From the cell containing the given text, extract its center point as [x, y] coordinate. 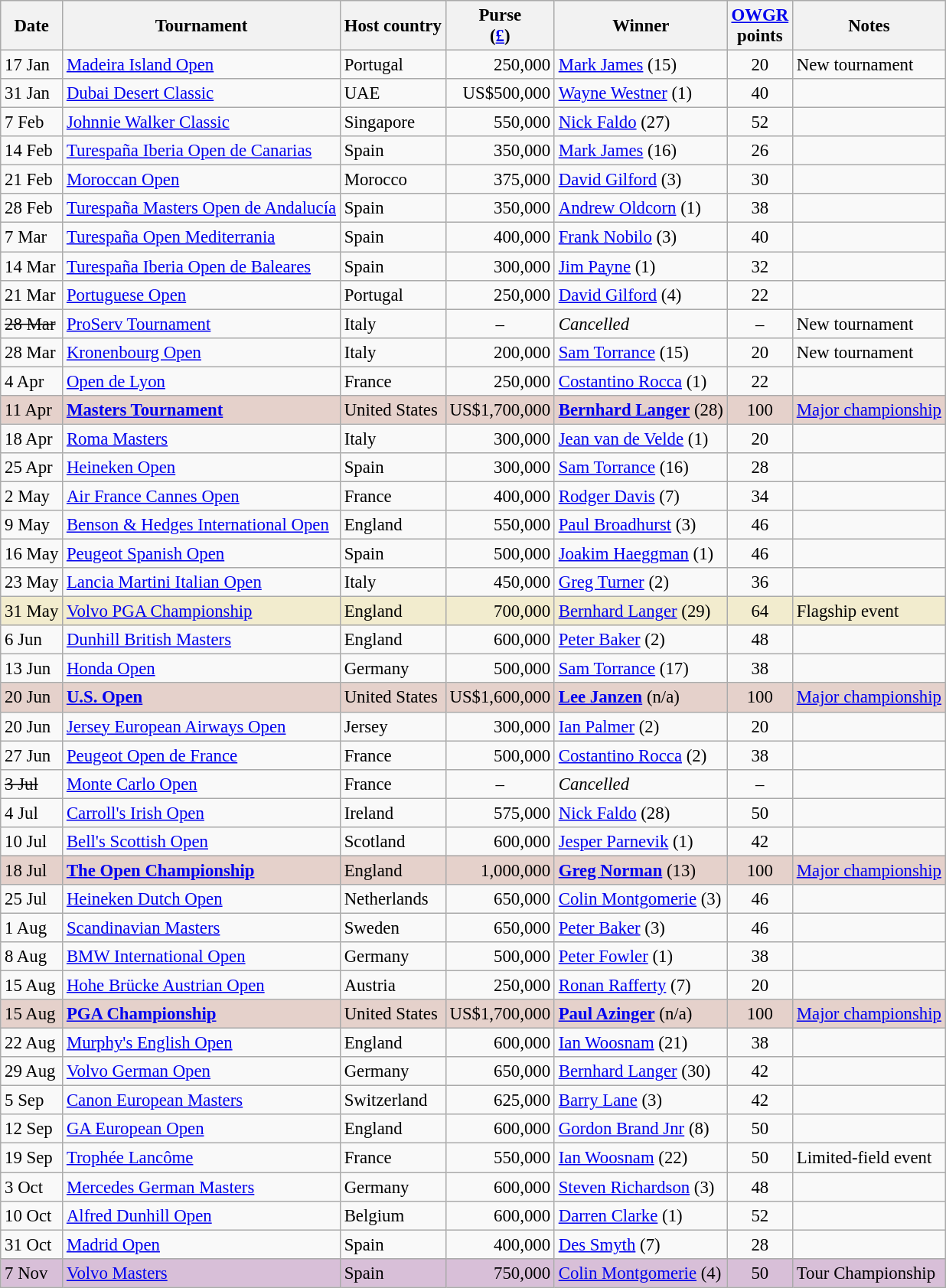
10 Oct [32, 1215]
Benson & Hedges International Open [202, 525]
Kronenbourg Open [202, 352]
Heineken Open [202, 468]
Jim Payne (1) [641, 266]
13 Jun [32, 669]
34 [759, 496]
64 [759, 611]
Peugeot Open de France [202, 755]
25 Jul [32, 899]
375,000 [500, 180]
Ireland [393, 813]
3 Oct [32, 1187]
Flagship event [869, 611]
Paul Broadhurst (3) [641, 525]
Sam Torrance (16) [641, 468]
Madeira Island Open [202, 65]
Bell's Scottish Open [202, 842]
7 Mar [32, 237]
8 Aug [32, 957]
22 Aug [32, 1043]
1 Aug [32, 928]
Ian Woosnam (21) [641, 1043]
5 Sep [32, 1101]
Scandinavian Masters [202, 928]
18 Jul [32, 870]
Notes [869, 26]
ProServ Tournament [202, 324]
Greg Turner (2) [641, 582]
Air France Cannes Open [202, 496]
Tournament [202, 26]
9 May [32, 525]
36 [759, 582]
Sam Torrance (15) [641, 352]
Volvo German Open [202, 1071]
10 Jul [32, 842]
14 Feb [32, 151]
US$500,000 [500, 93]
Dubai Desert Classic [202, 93]
Dunhill British Masters [202, 640]
2 May [32, 496]
Canon European Masters [202, 1101]
Jersey [393, 726]
6 Jun [32, 640]
Honda Open [202, 669]
Sam Torrance (17) [641, 669]
Colin Montgomerie (4) [641, 1273]
Andrew Oldcorn (1) [641, 209]
16 May [32, 554]
Date [32, 26]
BMW International Open [202, 957]
Moroccan Open [202, 180]
Trophée Lancôme [202, 1158]
Turespaña Iberia Open de Canarias [202, 151]
Austria [393, 986]
4 Jul [32, 813]
Jersey European Airways Open [202, 726]
4 Apr [32, 381]
23 May [32, 582]
17 Jan [32, 65]
Volvo Masters [202, 1273]
Joakim Haeggman (1) [641, 554]
18 Apr [32, 439]
Turespaña Iberia Open de Baleares [202, 266]
David Gilford (4) [641, 295]
Singapore [393, 122]
Costantino Rocca (1) [641, 381]
Madrid Open [202, 1244]
21 Mar [32, 295]
21 Feb [32, 180]
Belgium [393, 1215]
Paul Azinger (n/a) [641, 1014]
OWGRpoints [759, 26]
32 [759, 266]
Peter Baker (2) [641, 640]
Bernhard Langer (28) [641, 410]
Switzerland [393, 1101]
The Open Championship [202, 870]
Barry Lane (3) [641, 1101]
Turespaña Masters Open de Andalucía [202, 209]
Turespaña Open Mediterrania [202, 237]
Frank Nobilo (3) [641, 237]
Rodger Davis (7) [641, 496]
Alfred Dunhill Open [202, 1215]
Bernhard Langer (30) [641, 1071]
Masters Tournament [202, 410]
27 Jun [32, 755]
11 Apr [32, 410]
Volvo PGA Championship [202, 611]
30 [759, 180]
Ian Palmer (2) [641, 726]
Winner [641, 26]
Tour Championship [869, 1273]
1,000,000 [500, 870]
UAE [393, 93]
Mark James (16) [641, 151]
Greg Norman (13) [641, 870]
Host country [393, 26]
Johnnie Walker Classic [202, 122]
US$1,600,000 [500, 698]
14 Mar [32, 266]
Darren Clarke (1) [641, 1215]
Scotland [393, 842]
Nick Faldo (27) [641, 122]
700,000 [500, 611]
Ronan Rafferty (7) [641, 986]
GA European Open [202, 1129]
Roma Masters [202, 439]
Open de Lyon [202, 381]
Jesper Parnevik (1) [641, 842]
Costantino Rocca (2) [641, 755]
PGA Championship [202, 1014]
29 Aug [32, 1071]
Peugeot Spanish Open [202, 554]
Lancia Martini Italian Open [202, 582]
625,000 [500, 1101]
Peter Baker (3) [641, 928]
31 Jan [32, 93]
19 Sep [32, 1158]
Murphy's English Open [202, 1043]
Sweden [393, 928]
26 [759, 151]
Portuguese Open [202, 295]
Hohe Brücke Austrian Open [202, 986]
28 Feb [32, 209]
Bernhard Langer (29) [641, 611]
Colin Montgomerie (3) [641, 899]
Morocco [393, 180]
575,000 [500, 813]
Mark James (15) [641, 65]
Des Smyth (7) [641, 1244]
Steven Richardson (3) [641, 1187]
Jean van de Velde (1) [641, 439]
Gordon Brand Jnr (8) [641, 1129]
12 Sep [32, 1129]
Nick Faldo (28) [641, 813]
Peter Fowler (1) [641, 957]
7 Nov [32, 1273]
Heineken Dutch Open [202, 899]
31 May [32, 611]
750,000 [500, 1273]
Lee Janzen (n/a) [641, 698]
25 Apr [32, 468]
Carroll's Irish Open [202, 813]
Ian Woosnam (22) [641, 1158]
Netherlands [393, 899]
Wayne Westner (1) [641, 93]
31 Oct [32, 1244]
7 Feb [32, 122]
U.S. Open [202, 698]
Limited-field event [869, 1158]
Purse(£) [500, 26]
Monte Carlo Open [202, 784]
3 Jul [32, 784]
Mercedes German Masters [202, 1187]
200,000 [500, 352]
David Gilford (3) [641, 180]
450,000 [500, 582]
